From the cell containing the given text, extract its center point as [X, Y] coordinate. 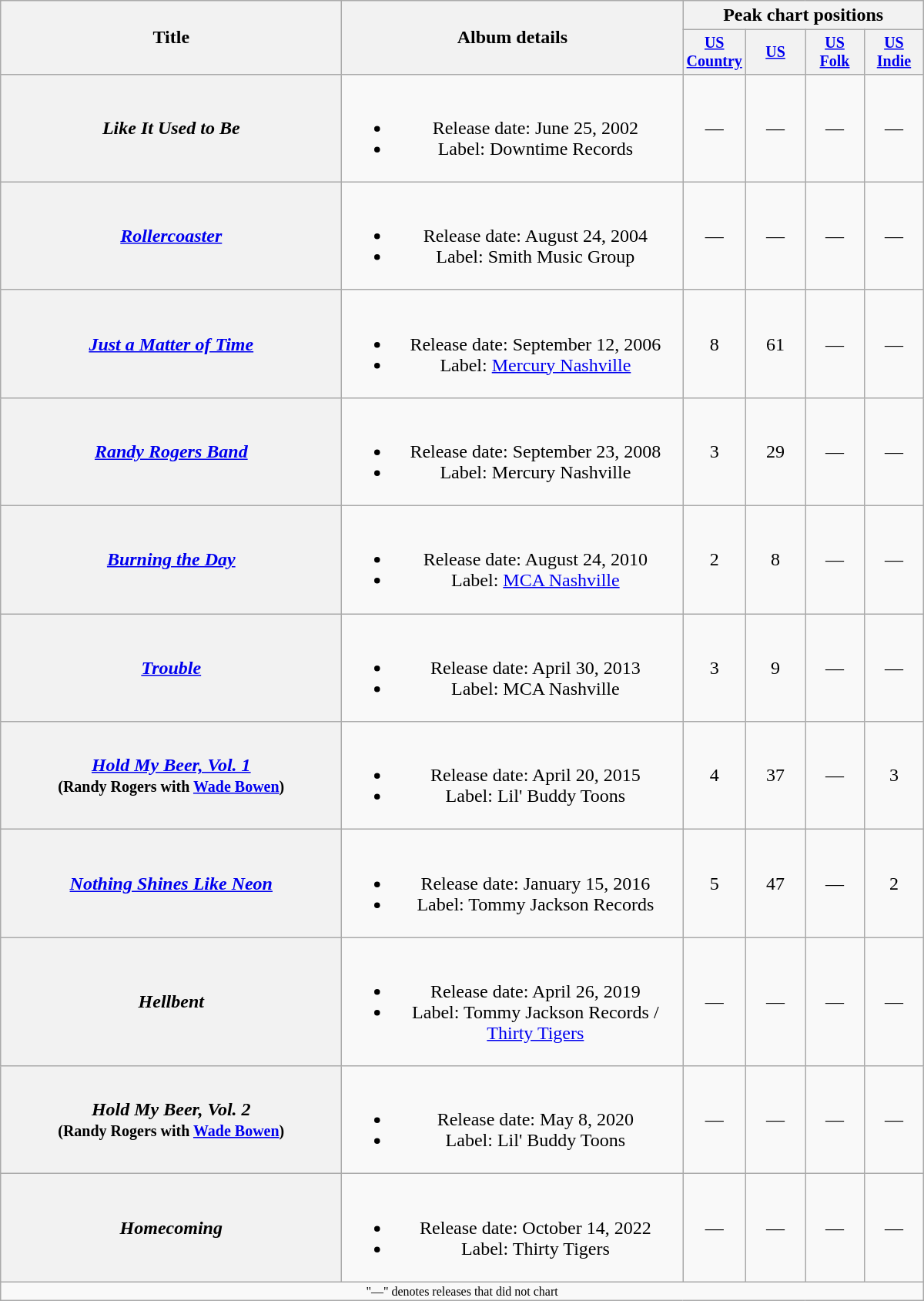
Rollercoaster [171, 236]
Title [171, 38]
47 [776, 884]
Release date: June 25, 2002Label: Downtime Records [513, 128]
US Folk [835, 52]
Just a Matter of Time [171, 344]
Release date: April 20, 2015Label: Lil' Buddy Toons [513, 776]
29 [776, 451]
Album details [513, 38]
Release date: April 30, 2013Label: MCA Nashville [513, 668]
Release date: October 14, 2022Label: Thirty Tigers [513, 1228]
Peak chart positions [804, 15]
"—" denotes releases that did not chart [462, 1291]
5 [715, 884]
Release date: January 15, 2016Label: Tommy Jackson Records [513, 884]
US Indie [893, 52]
Release date: May 8, 2020Label: Lil' Buddy Toons [513, 1120]
Release date: April 26, 2019Label: Tommy Jackson Records / Thirty Tigers [513, 1001]
4 [715, 776]
Hold My Beer, Vol. 2(Randy Rogers with Wade Bowen) [171, 1120]
Release date: September 12, 2006Label: Mercury Nashville [513, 344]
Release date: August 24, 2010Label: MCA Nashville [513, 560]
9 [776, 668]
US Country [715, 52]
US [776, 52]
Randy Rogers Band [171, 451]
Hellbent [171, 1001]
Trouble [171, 668]
Burning the Day [171, 560]
37 [776, 776]
61 [776, 344]
Nothing Shines Like Neon [171, 884]
Release date: August 24, 2004Label: Smith Music Group [513, 236]
Release date: September 23, 2008Label: Mercury Nashville [513, 451]
Hold My Beer, Vol. 1(Randy Rogers with Wade Bowen) [171, 776]
Homecoming [171, 1228]
Like It Used to Be [171, 128]
